Detect which cell encompasses the target text, then output its [X, Y] center coordinate. 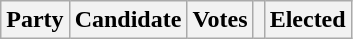
Candidate [128, 20]
Votes [220, 20]
Elected [308, 20]
Party [35, 20]
